Provide the [x, y] coordinate of the cell's center where the given text is located.  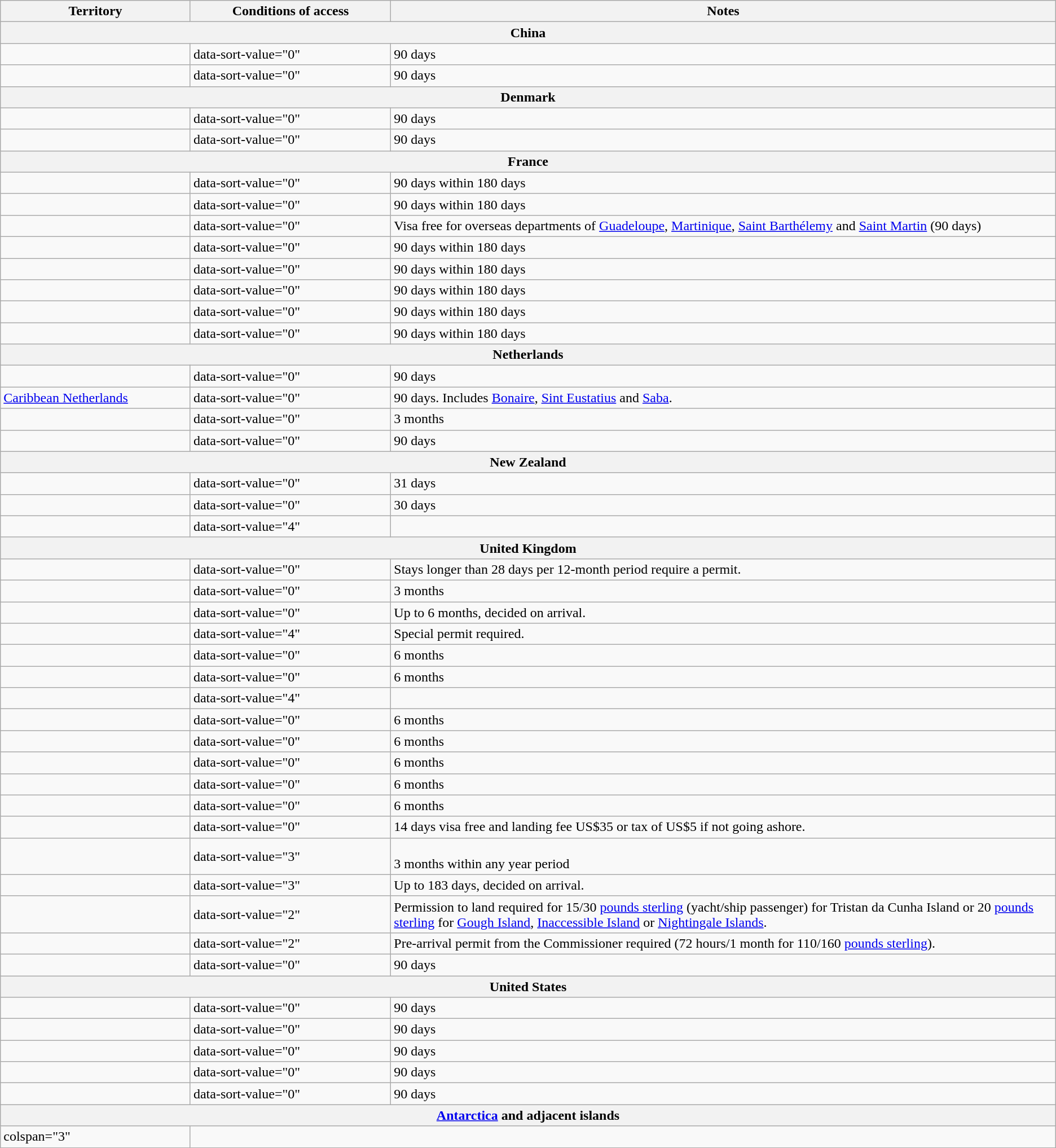
31 days [723, 483]
3 months within any year period [723, 856]
United Kingdom [528, 548]
Territory [96, 11]
Up to 183 days, decided on arrival. [723, 885]
New Zealand [528, 462]
Antarctica and adjacent islands [528, 1115]
Denmark [528, 97]
Notes [723, 11]
Caribbean Netherlands [96, 398]
Conditions of access [290, 11]
Special permit required. [723, 634]
France [528, 161]
Visa free for overseas departments of Guadeloupe, Martinique, Saint Barthélemy and Saint Martin (90 days) [723, 226]
United States [528, 987]
Stays longer than 28 days per 12-month period require a permit. [723, 569]
Pre-arrival permit from the Commissioner required (72 hours/1 month for 110/160 pounds sterling). [723, 943]
90 days. Includes Bonaire, Sint Eustatius and Saba. [723, 398]
Up to 6 months, decided on arrival. [723, 612]
30 days [723, 505]
Netherlands [528, 355]
14 days visa free and landing fee US$35 or tax of US$5 if not going ashore. [723, 827]
colspan="3" [96, 1137]
China [528, 33]
